Identify which cell holds the provided text, then report its [X, Y] central coordinate. 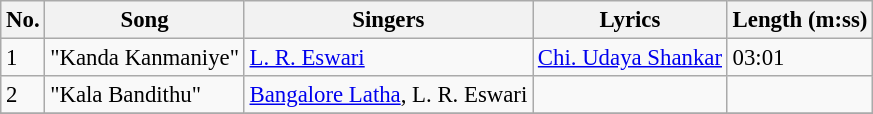
2 [23, 95]
03:01 [800, 58]
Singers [388, 20]
Lyrics [630, 20]
"Kala Bandithu" [144, 95]
Bangalore Latha, L. R. Eswari [388, 95]
1 [23, 58]
"Kanda Kanmaniye" [144, 58]
Song [144, 20]
No. [23, 20]
L. R. Eswari [388, 58]
Length (m:ss) [800, 20]
Chi. Udaya Shankar [630, 58]
